Return the (x, y) coordinate for the center point of the cell that contains the specified text.  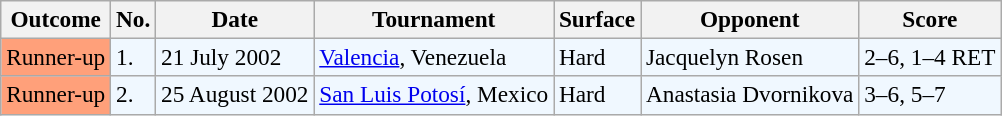
25 August 2002 (235, 95)
2. (134, 95)
Opponent (750, 19)
San Luis Potosí, Mexico (434, 95)
Score (930, 19)
Outcome (56, 19)
1. (134, 57)
Date (235, 19)
Valencia, Venezuela (434, 57)
Anastasia Dvornikova (750, 95)
No. (134, 19)
Tournament (434, 19)
3–6, 5–7 (930, 95)
Jacquelyn Rosen (750, 57)
Surface (598, 19)
21 July 2002 (235, 57)
2–6, 1–4 RET (930, 57)
